Return the [X, Y] coordinate for the center point of the cell that contains the specified text.  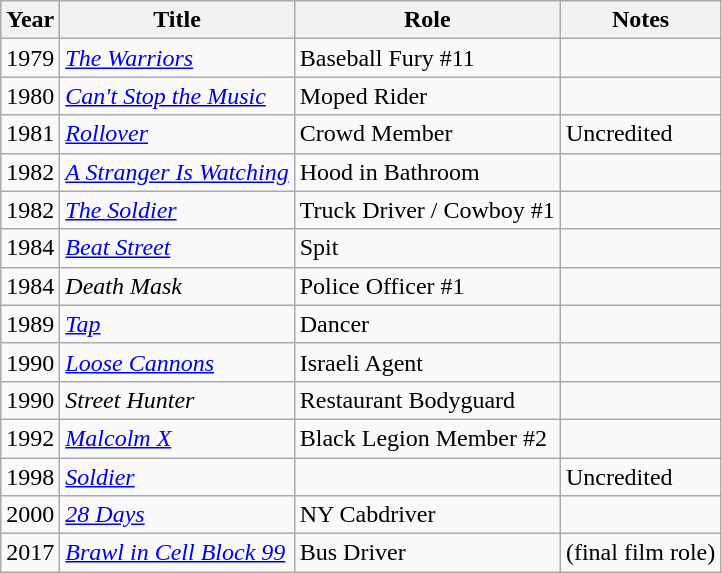
Hood in Bathroom [427, 172]
Israeli Agent [427, 362]
1998 [30, 477]
Moped Rider [427, 96]
Loose Cannons [177, 362]
NY Cabdriver [427, 515]
A Stranger Is Watching [177, 172]
Role [427, 20]
The Warriors [177, 58]
Brawl in Cell Block 99 [177, 553]
28 Days [177, 515]
Title [177, 20]
1992 [30, 438]
(final film role) [640, 553]
Rollover [177, 134]
1979 [30, 58]
Bus Driver [427, 553]
Restaurant Bodyguard [427, 400]
Baseball Fury #11 [427, 58]
Can't Stop the Music [177, 96]
Beat Street [177, 248]
Malcolm X [177, 438]
2000 [30, 515]
Death Mask [177, 286]
Street Hunter [177, 400]
Soldier [177, 477]
The Soldier [177, 210]
Spit [427, 248]
Year [30, 20]
Police Officer #1 [427, 286]
1989 [30, 324]
Crowd Member [427, 134]
Black Legion Member #2 [427, 438]
Tap [177, 324]
Notes [640, 20]
1981 [30, 134]
Truck Driver / Cowboy #1 [427, 210]
Dancer [427, 324]
1980 [30, 96]
2017 [30, 553]
